Identify which cell holds the provided text, then report its (X, Y) central coordinate. 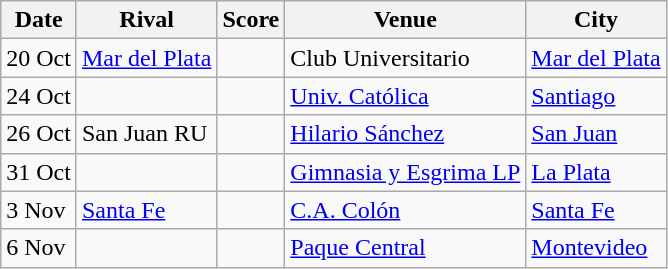
6 Nov (39, 248)
Club Universitario (406, 58)
Paque Central (406, 248)
24 Oct (39, 96)
Montevideo (596, 248)
26 Oct (39, 134)
Gimnasia y Esgrima LP (406, 172)
31 Oct (39, 172)
Score (251, 20)
San Juan (596, 134)
Univ. Católica (406, 96)
La Plata (596, 172)
3 Nov (39, 210)
City (596, 20)
20 Oct (39, 58)
C.A. Colón (406, 210)
Hilario Sánchez (406, 134)
Rival (146, 20)
Date (39, 20)
Venue (406, 20)
Santiago (596, 96)
San Juan RU (146, 134)
